Pinpoint the cell where the given text exists, returning its (X, Y) midpoint coordinate. 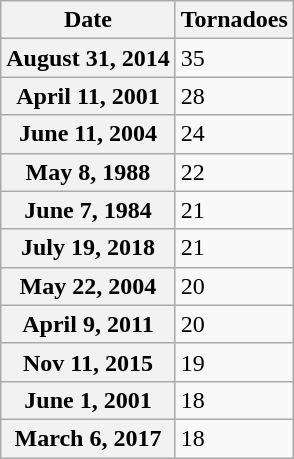
April 9, 2011 (88, 324)
June 7, 1984 (88, 210)
April 11, 2001 (88, 96)
35 (234, 58)
May 8, 1988 (88, 172)
24 (234, 134)
22 (234, 172)
August 31, 2014 (88, 58)
May 22, 2004 (88, 286)
Date (88, 20)
June 11, 2004 (88, 134)
July 19, 2018 (88, 248)
Tornadoes (234, 20)
March 6, 2017 (88, 438)
28 (234, 96)
Nov 11, 2015 (88, 362)
June 1, 2001 (88, 400)
19 (234, 362)
